Identify which cell holds the provided text, then report its [x, y] central coordinate. 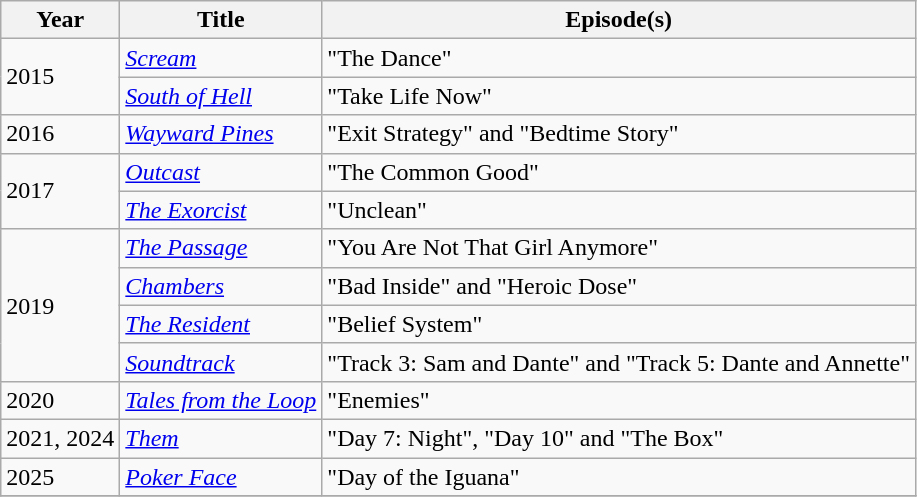
2017 [60, 191]
"Enemies" [619, 400]
Tales from the Loop [221, 400]
"The Common Good" [619, 172]
"Belief System" [619, 324]
Soundtrack [221, 362]
Them [221, 438]
Wayward Pines [221, 134]
"Day 7: Night", "Day 10" and "The Box" [619, 438]
South of Hell [221, 96]
The Passage [221, 248]
The Resident [221, 324]
"You Are Not That Girl Anymore" [619, 248]
"Exit Strategy" and "Bedtime Story" [619, 134]
"Bad Inside" and "Heroic Dose" [619, 286]
2025 [60, 477]
2019 [60, 305]
2015 [60, 77]
Outcast [221, 172]
Title [221, 20]
2020 [60, 400]
2021, 2024 [60, 438]
Episode(s) [619, 20]
"Day of the Iguana" [619, 477]
Year [60, 20]
Poker Face [221, 477]
The Exorcist [221, 210]
2016 [60, 134]
"Take Life Now" [619, 96]
"Track 3: Sam and Dante" and "Track 5: Dante and Annette" [619, 362]
Scream [221, 58]
"The Dance" [619, 58]
"Unclean" [619, 210]
Chambers [221, 286]
